For the text-containing cell, return its midpoint in (X, Y) coordinate format. 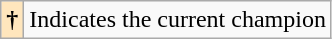
† (12, 20)
Indicates the current champion (178, 20)
